Return the (X, Y) coordinate for the center point of the cell that contains the specified text.  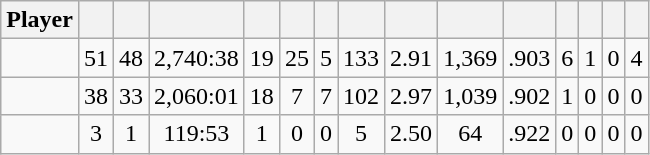
19 (262, 58)
1,039 (470, 96)
133 (362, 58)
4 (636, 58)
2,740:38 (197, 58)
Player (40, 20)
2.97 (412, 96)
64 (470, 134)
6 (568, 58)
2,060:01 (197, 96)
38 (96, 96)
.902 (530, 96)
18 (262, 96)
.903 (530, 58)
33 (132, 96)
51 (96, 58)
2.50 (412, 134)
2.91 (412, 58)
119:53 (197, 134)
48 (132, 58)
102 (362, 96)
25 (296, 58)
.922 (530, 134)
3 (96, 134)
1,369 (470, 58)
